Pinpoint the cell where the given text exists, returning its (X, Y) midpoint coordinate. 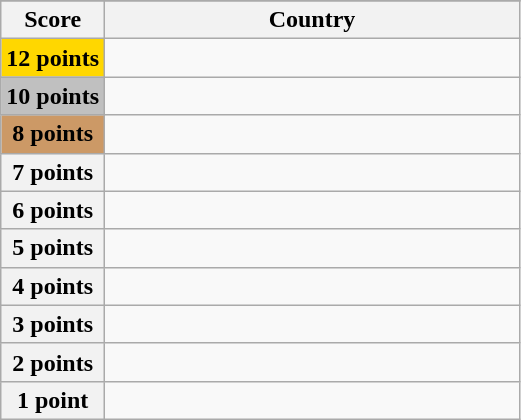
5 points (53, 248)
10 points (53, 96)
4 points (53, 286)
3 points (53, 324)
7 points (53, 172)
6 points (53, 210)
1 point (53, 400)
12 points (53, 58)
Country (312, 20)
Score (53, 20)
2 points (53, 362)
8 points (53, 134)
